Detect which cell encompasses the target text, then output its (x, y) center coordinate. 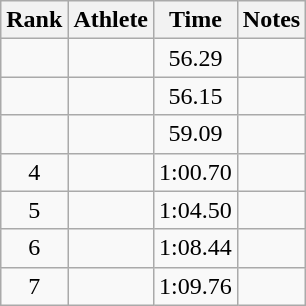
5 (34, 210)
1:04.50 (196, 210)
59.09 (196, 134)
Notes (271, 20)
1:00.70 (196, 172)
4 (34, 172)
Rank (34, 20)
1:08.44 (196, 248)
6 (34, 248)
Athlete (111, 20)
56.15 (196, 96)
7 (34, 286)
Time (196, 20)
56.29 (196, 58)
1:09.76 (196, 286)
